Determine the (x, y) coordinate at the center of the cell enclosing the given text.  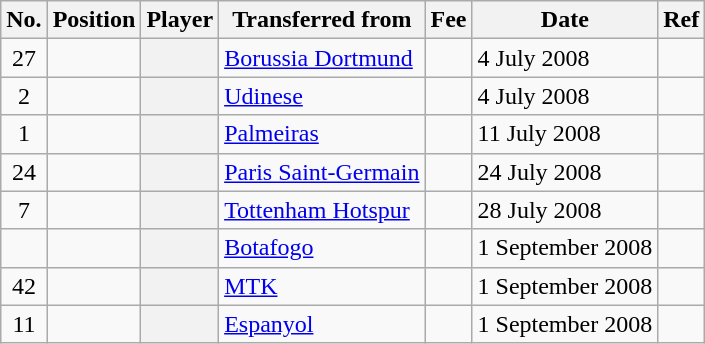
2 (24, 96)
Borussia Dortmund (322, 58)
11 July 2008 (565, 134)
27 (24, 58)
Transferred from (322, 20)
Player (180, 20)
MTK (322, 286)
Udinese (322, 96)
1 (24, 134)
Palmeiras (322, 134)
28 July 2008 (565, 210)
Espanyol (322, 324)
Date (565, 20)
7 (24, 210)
42 (24, 286)
Fee (448, 20)
Ref (682, 20)
24 (24, 172)
Position (94, 20)
24 July 2008 (565, 172)
Paris Saint-Germain (322, 172)
11 (24, 324)
No. (24, 20)
Tottenham Hotspur (322, 210)
Botafogo (322, 248)
